Identify which cell holds the provided text, then report its (X, Y) central coordinate. 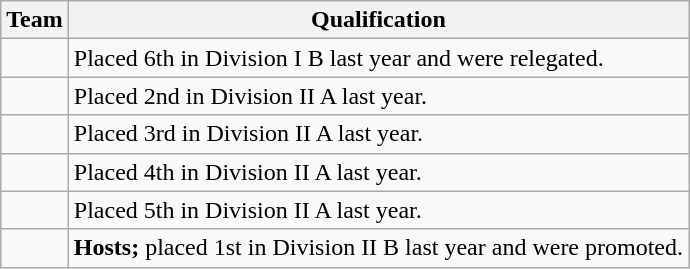
Placed 3rd in Division II A last year. (378, 134)
Hosts; placed 1st in Division II B last year and were promoted. (378, 248)
Qualification (378, 20)
Placed 4th in Division II A last year. (378, 172)
Team (35, 20)
Placed 5th in Division II A last year. (378, 210)
Placed 2nd in Division II A last year. (378, 96)
Placed 6th in Division I B last year and were relegated. (378, 58)
